Return [X, Y] of the center of cell containing provided text 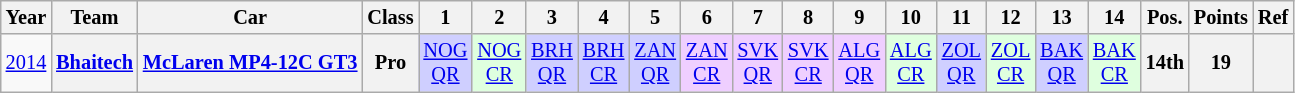
1 [445, 17]
SVKCR [808, 63]
Bhaitech [94, 63]
4 [604, 17]
13 [1062, 17]
14th [1165, 63]
NOGCR [499, 63]
Team [94, 17]
BRHCR [604, 63]
BAKCR [1114, 63]
Car [250, 17]
5 [655, 17]
ALGQR [859, 63]
McLaren MP4-12C GT3 [250, 63]
3 [552, 17]
10 [911, 17]
2014 [26, 63]
BRHQR [552, 63]
12 [1010, 17]
8 [808, 17]
19 [1221, 63]
BAKQR [1062, 63]
ALGCR [911, 63]
Pro [390, 63]
Ref [1273, 17]
Year [26, 17]
NOGQR [445, 63]
14 [1114, 17]
Pos. [1165, 17]
Points [1221, 17]
11 [962, 17]
SVKQR [758, 63]
ZANCR [707, 63]
ZOLQR [962, 63]
ZANQR [655, 63]
ZOLCR [1010, 63]
7 [758, 17]
2 [499, 17]
Class [390, 17]
9 [859, 17]
6 [707, 17]
